Provide the [X, Y] coordinate of the cell's center where the given text is located.  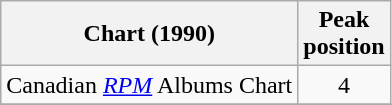
Canadian RPM Albums Chart [150, 85]
Peakposition [344, 34]
4 [344, 85]
Chart (1990) [150, 34]
